Detect which cell encompasses the target text, then output its (X, Y) center coordinate. 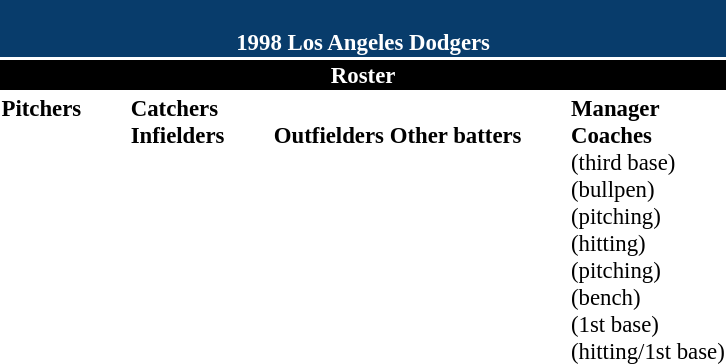
Roster (363, 75)
1998 Los Angeles Dodgers (363, 28)
